Scan for the cell matching the given text and deliver its (X, Y) coordinate at center. 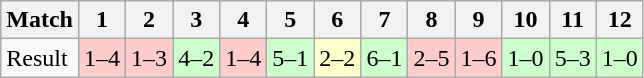
5 (290, 20)
6 (338, 20)
12 (620, 20)
Match (40, 20)
2 (150, 20)
Result (40, 58)
3 (196, 20)
1–6 (478, 58)
5–3 (572, 58)
6–1 (384, 58)
9 (478, 20)
8 (432, 20)
4 (244, 20)
11 (572, 20)
1 (102, 20)
1–3 (150, 58)
5–1 (290, 58)
4–2 (196, 58)
10 (526, 20)
2–2 (338, 58)
7 (384, 20)
2–5 (432, 58)
